Return the [X, Y] coordinate for the center point of the cell that contains the specified text.  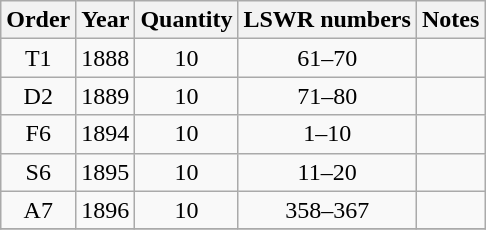
Quantity [186, 20]
1895 [106, 172]
71–80 [327, 96]
61–70 [327, 58]
LSWR numbers [327, 20]
358–367 [327, 210]
T1 [38, 58]
1888 [106, 58]
F6 [38, 134]
D2 [38, 96]
Year [106, 20]
S6 [38, 172]
1894 [106, 134]
A7 [38, 210]
11–20 [327, 172]
Order [38, 20]
Notes [450, 20]
1–10 [327, 134]
1889 [106, 96]
1896 [106, 210]
